Return [x, y] of the center of cell containing provided text 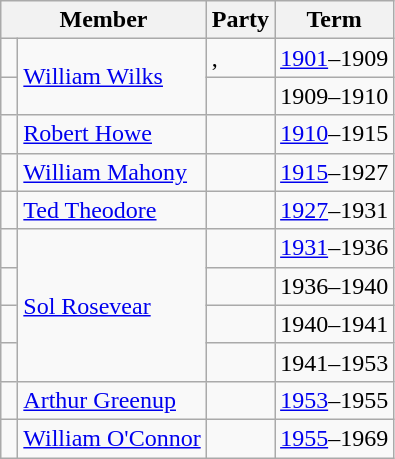
1941–1953 [334, 362]
William Mahony [112, 172]
Sol Rosevear [112, 305]
1915–1927 [334, 172]
1909–1910 [334, 96]
Robert Howe [112, 134]
1910–1915 [334, 134]
Party [240, 20]
William O'Connor [112, 438]
William Wilks [112, 77]
1940–1941 [334, 324]
1927–1931 [334, 210]
Term [334, 20]
, [240, 58]
1931–1936 [334, 248]
Arthur Greenup [112, 400]
1936–1940 [334, 286]
1953–1955 [334, 400]
1955–1969 [334, 438]
Member [104, 20]
1901–1909 [334, 58]
Ted Theodore [112, 210]
